From the cell containing the given text, extract its center point as (X, Y) coordinate. 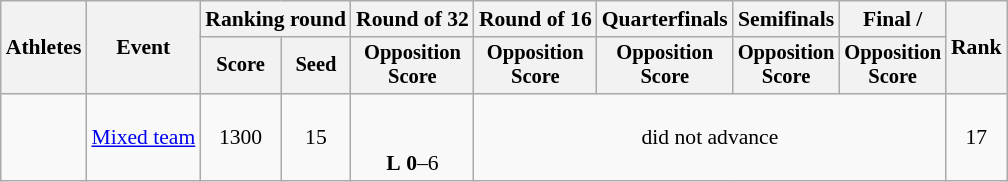
Athletes (44, 48)
Final / (892, 19)
Semifinals (786, 19)
did not advance (710, 138)
Round of 32 (412, 19)
17 (976, 138)
1300 (240, 138)
Round of 16 (536, 19)
Seed (316, 66)
Event (143, 48)
Mixed team (143, 138)
L 0–6 (412, 138)
Quarterfinals (665, 19)
15 (316, 138)
Score (240, 66)
Rank (976, 48)
Ranking round (276, 19)
